Capture the cell that displays the provided text and extract its (x, y) central coordinate. 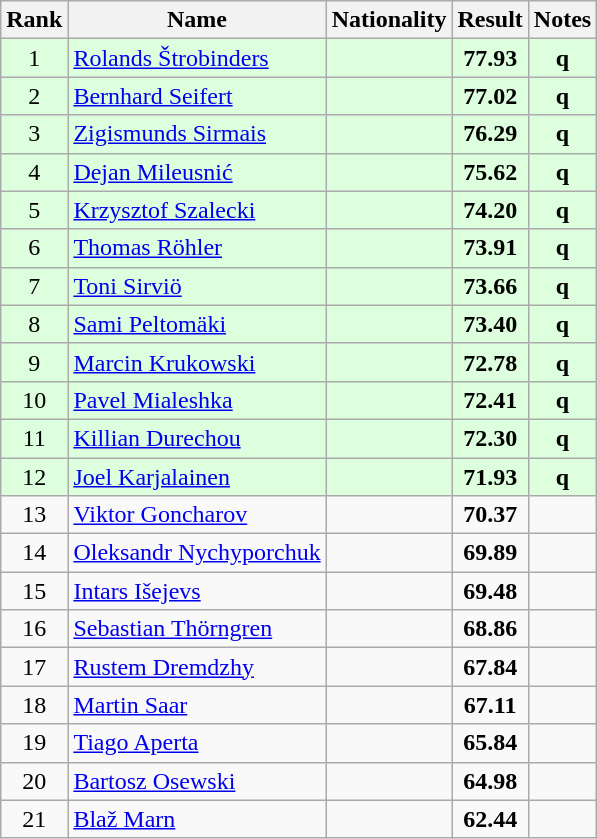
77.93 (490, 58)
Krzysztof Szalecki (197, 210)
Bartosz Osewski (197, 781)
Sebastian Thörngren (197, 629)
7 (34, 286)
21 (34, 819)
72.30 (490, 438)
Joel Karjalainen (197, 477)
8 (34, 324)
Oleksandr Nychyporchuk (197, 553)
77.02 (490, 96)
69.89 (490, 553)
18 (34, 705)
16 (34, 629)
73.66 (490, 286)
14 (34, 553)
Notes (562, 20)
68.86 (490, 629)
76.29 (490, 134)
6 (34, 248)
73.91 (490, 248)
Thomas Röhler (197, 248)
17 (34, 667)
12 (34, 477)
20 (34, 781)
Viktor Goncharov (197, 515)
Martin Saar (197, 705)
11 (34, 438)
Tiago Aperta (197, 743)
Toni Sirviö (197, 286)
5 (34, 210)
72.41 (490, 400)
71.93 (490, 477)
Pavel Mialeshka (197, 400)
19 (34, 743)
69.48 (490, 591)
Bernhard Seifert (197, 96)
Intars Išejevs (197, 591)
Rank (34, 20)
65.84 (490, 743)
4 (34, 172)
75.62 (490, 172)
3 (34, 134)
70.37 (490, 515)
Zigismunds Sirmais (197, 134)
Rolands Štrobinders (197, 58)
73.40 (490, 324)
13 (34, 515)
Name (197, 20)
Dejan Mileusnić (197, 172)
Nationality (389, 20)
2 (34, 96)
67.84 (490, 667)
9 (34, 362)
15 (34, 591)
Blaž Marn (197, 819)
Result (490, 20)
64.98 (490, 781)
Rustem Dremdzhy (197, 667)
72.78 (490, 362)
10 (34, 400)
67.11 (490, 705)
1 (34, 58)
Sami Peltomäki (197, 324)
Marcin Krukowski (197, 362)
62.44 (490, 819)
74.20 (490, 210)
Killian Durechou (197, 438)
